Identify which cell holds the provided text, then report its [x, y] central coordinate. 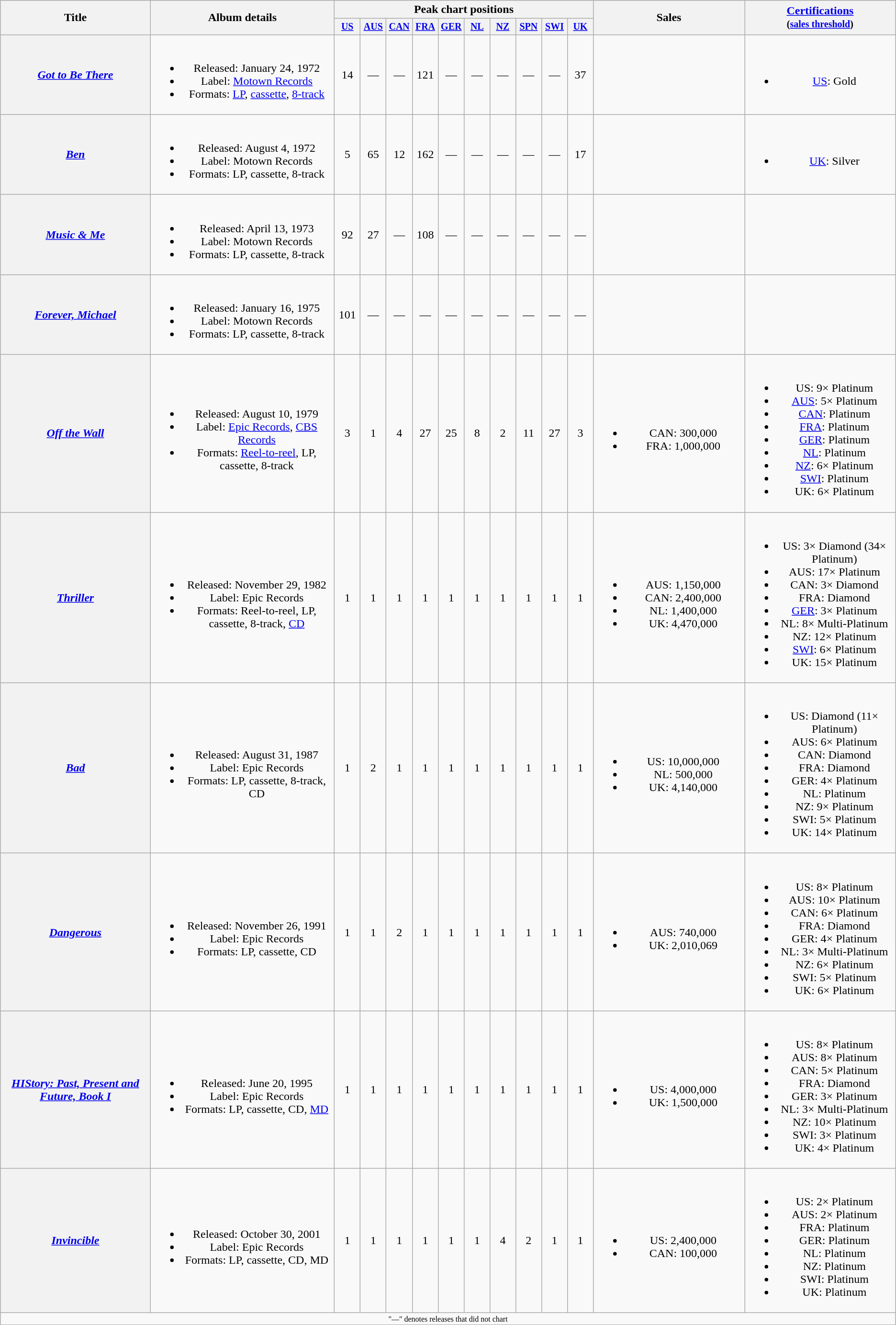
US: 10,000,000NL: 500,000UK: 4,140,000 [669, 768]
Title [76, 18]
Dangerous [76, 932]
Forever, Michael [76, 314]
AUS: 1,150,000CAN: 2,400,000NL: 1,400,000UK: 4,470,000 [669, 598]
Certifications(sales threshold) [820, 18]
162 [425, 154]
Got to Be There [76, 75]
UK: Silver [820, 154]
11 [528, 434]
Peak chart positions [464, 10]
US: 9× PlatinumAUS: 5× PlatinumCAN: PlatinumFRA: PlatinumGER: PlatinumNL: PlatinumNZ: 6× PlatinumSWI: PlatinumUK: 6× Platinum [820, 434]
Sales [669, 18]
SWI [554, 27]
HIStory: Past, Present and Future, Book I [76, 1090]
US: 4,000,000UK: 1,500,000 [669, 1090]
AUS: 740,000UK: 2,010,069 [669, 932]
5 [347, 154]
Off the Wall [76, 434]
Thriller [76, 598]
US [347, 27]
12 [399, 154]
US: 8× PlatinumAUS: 10× PlatinumCAN: 6× PlatinumFRA: DiamondGER: 4× PlatinumNL: 3× Multi-PlatinumNZ: 6× PlatinumSWI: 5× PlatinumUK: 6× Platinum [820, 932]
121 [425, 75]
AUS [373, 27]
Released: October 30, 2001Label: Epic RecordsFormats: LP, cassette, CD, MD [242, 1241]
108 [425, 235]
Bad [76, 768]
25 [451, 434]
37 [581, 75]
Released: November 29, 1982Label: Epic RecordsFormats: Reel-to-reel, LP, cassette, 8-track, CD [242, 598]
Released: November 26, 1991Label: Epic RecordsFormats: LP, cassette, CD [242, 932]
Released: April 13, 1973Label: Motown RecordsFormats: LP, cassette, 8-track [242, 235]
Music & Me [76, 235]
Released: January 24, 1972Label: Motown RecordsFormats: LP, cassette, 8-track [242, 75]
Released: August 10, 1979Label: Epic Records, CBS RecordsFormats: Reel-to-reel, LP, cassette, 8-track [242, 434]
Released: August 31, 1987Label: Epic RecordsFormats: LP, cassette, 8-track, CD [242, 768]
17 [581, 154]
Released: January 16, 1975Label: Motown RecordsFormats: LP, cassette, 8-track [242, 314]
US: 2,400,000CAN: 100,000 [669, 1241]
65 [373, 154]
Invincible [76, 1241]
GER [451, 27]
Album details [242, 18]
FRA [425, 27]
SPN [528, 27]
US: 8× PlatinumAUS: 8× PlatinumCAN: 5× PlatinumFRA: DiamondGER: 3× PlatinumNL: 3× Multi-PlatinumNZ: 10× PlatinumSWI: 3× PlatinumUK: 4× Platinum [820, 1090]
101 [347, 314]
CAN [399, 27]
"—" denotes releases that did not chart [448, 1319]
CAN: 300,000FRA: 1,000,000 [669, 434]
8 [477, 434]
Released: August 4, 1972Label: Motown RecordsFormats: LP, cassette, 8-track [242, 154]
US: Diamond (11× Platinum)AUS: 6× PlatinumCAN: DiamondFRA: DiamondGER: 4× PlatinumNL: PlatinumNZ: 9× PlatinumSWI: 5× PlatinumUK: 14× Platinum [820, 768]
UK [581, 27]
US: Gold [820, 75]
92 [347, 235]
NZ [503, 27]
US: 2× PlatinumAUS: 2× PlatinumFRA: PlatinumGER: PlatinumNL: PlatinumNZ: PlatinumSWI: PlatinumUK: Platinum [820, 1241]
14 [347, 75]
Ben [76, 154]
Released: June 20, 1995Label: Epic RecordsFormats: LP, cassette, CD, MD [242, 1090]
NL [477, 27]
